Detect which cell encompasses the target text, then output its [x, y] center coordinate. 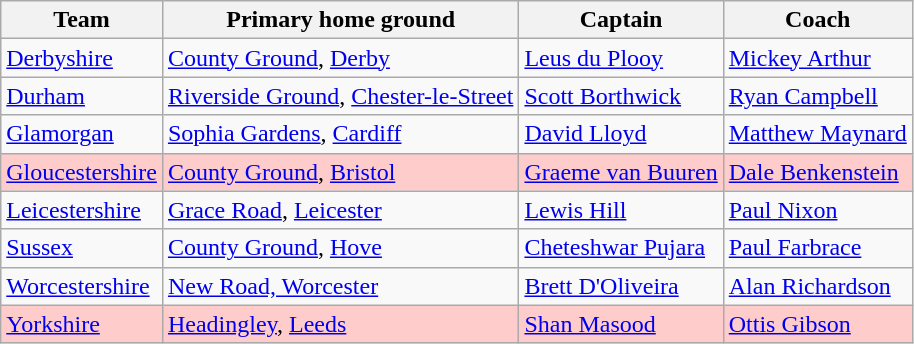
Shan Masood [621, 324]
County Ground, Bristol [340, 172]
Mickey Arthur [818, 58]
Dale Benkenstein [818, 172]
Leus du Plooy [621, 58]
New Road, Worcester [340, 286]
Sophia Gardens, Cardiff [340, 134]
Ryan Campbell [818, 96]
Paul Farbrace [818, 248]
Derbyshire [82, 58]
Primary home ground [340, 20]
Lewis Hill [621, 210]
Team [82, 20]
Matthew Maynard [818, 134]
County Ground, Derby [340, 58]
Gloucestershire [82, 172]
Riverside Ground, Chester-le-Street [340, 96]
Sussex [82, 248]
Paul Nixon [818, 210]
Ottis Gibson [818, 324]
Worcestershire [82, 286]
Headingley, Leeds [340, 324]
Graeme van Buuren [621, 172]
Yorkshire [82, 324]
Alan Richardson [818, 286]
Captain [621, 20]
Cheteshwar Pujara [621, 248]
County Ground, Hove [340, 248]
Glamorgan [82, 134]
Brett D'Oliveira [621, 286]
Scott Borthwick [621, 96]
Durham [82, 96]
Coach [818, 20]
David Lloyd [621, 134]
Grace Road, Leicester [340, 210]
Leicestershire [82, 210]
